Find where the given text appears and provide that cell's center as [X, Y] coordinate. 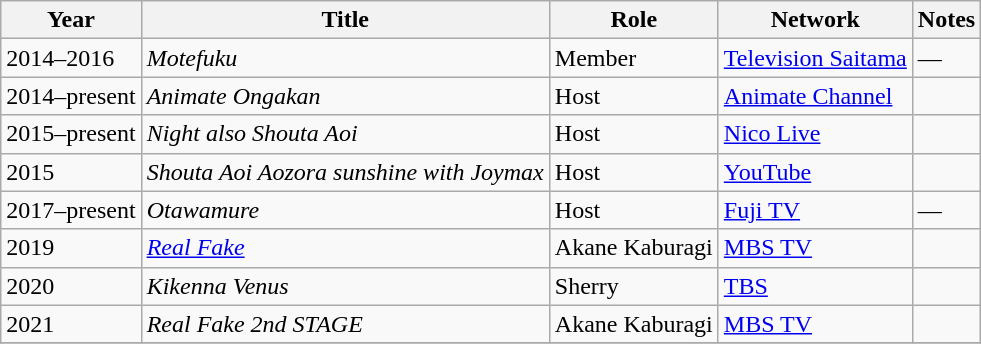
Real Fake 2nd STAGE [345, 324]
2017–present [71, 210]
Animate Channel [815, 96]
Sherry [634, 286]
Real Fake [345, 248]
Role [634, 20]
2014–present [71, 96]
Title [345, 20]
Fuji TV [815, 210]
Network [815, 20]
2021 [71, 324]
Night also Shouta Aoi [345, 134]
2020 [71, 286]
Year [71, 20]
Kikenna Venus [345, 286]
Nico Live [815, 134]
Member [634, 58]
2019 [71, 248]
Animate Ongakan [345, 96]
2014–2016 [71, 58]
2015–present [71, 134]
TBS [815, 286]
YouTube [815, 172]
Notes [946, 20]
Television Saitama [815, 58]
Otawamure [345, 210]
2015 [71, 172]
Shouta Aoi Aozora sunshine with Joymax [345, 172]
Motefuku [345, 58]
